For the text-containing cell, return its midpoint in [X, Y] coordinate format. 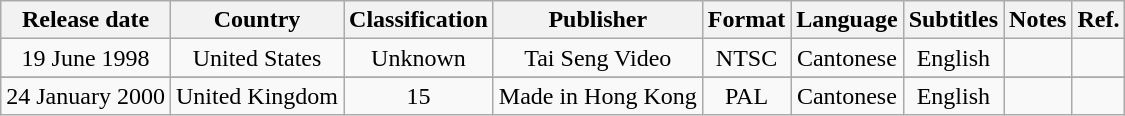
Classification [419, 20]
Ref. [1098, 20]
Unknown [419, 58]
United States [256, 58]
Publisher [598, 20]
Release date [86, 20]
Language [847, 20]
19 June 1998 [86, 58]
PAL [746, 96]
24 January 2000 [86, 96]
Tai Seng Video [598, 58]
15 [419, 96]
NTSC [746, 58]
Format [746, 20]
United Kingdom [256, 96]
Made in Hong Kong [598, 96]
Country [256, 20]
Subtitles [953, 20]
Notes [1038, 20]
